Pinpoint the cell where the given text exists, returning its (x, y) midpoint coordinate. 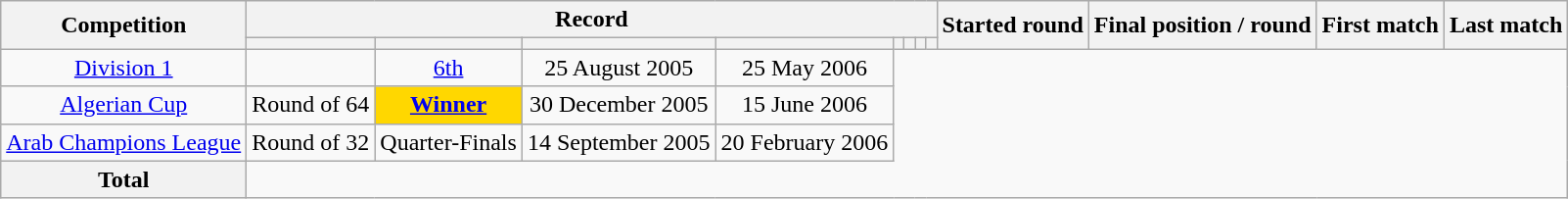
6th (448, 68)
14 September 2005 (619, 142)
Arab Champions League (123, 142)
Quarter-Finals (448, 142)
Final position / round (1202, 25)
Record (591, 20)
Competition (123, 25)
15 June 2006 (805, 105)
Division 1 (123, 68)
First match (1380, 25)
Round of 32 (311, 142)
Algerian Cup (123, 105)
Round of 64 (311, 105)
Winner (448, 105)
Total (123, 179)
20 February 2006 (805, 142)
Started round (1012, 25)
25 August 2005 (619, 68)
Last match (1505, 25)
30 December 2005 (619, 105)
25 May 2006 (805, 68)
